From the cell containing the given text, extract its center point as [x, y] coordinate. 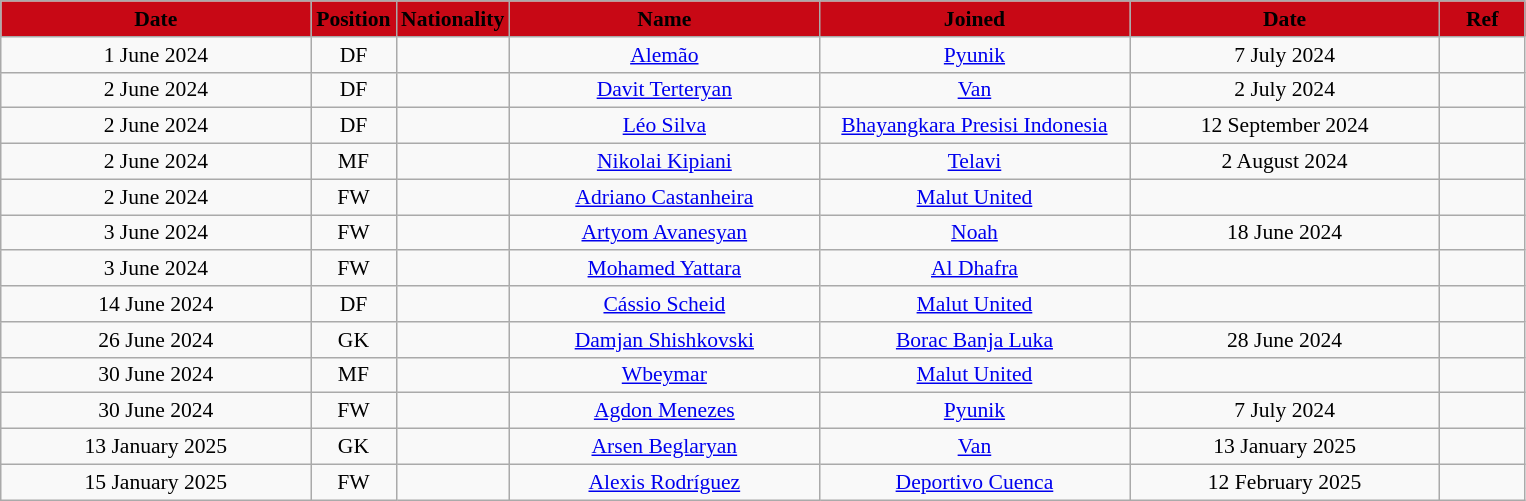
Noah [974, 233]
Adriano Castanheira [664, 197]
Léo Silva [664, 126]
Alexis Rodríguez [664, 482]
Cássio Scheid [664, 304]
Ref [1482, 19]
Al Dhafra [974, 269]
Agdon Menezes [664, 411]
Deportivo Cuenca [974, 482]
2 August 2024 [1285, 162]
Nationality [452, 19]
Wbeymar [664, 375]
12 September 2024 [1285, 126]
18 June 2024 [1285, 233]
Position [354, 19]
Davit Terteryan [664, 90]
Alemão [664, 55]
Damjan Shishkovski [664, 340]
Artyom Avanesyan [664, 233]
Borac Banja Luka [974, 340]
26 June 2024 [156, 340]
Mohamed Yattara [664, 269]
12 February 2025 [1285, 482]
Arsen Beglaryan [664, 447]
Bhayangkara Presisi Indonesia [974, 126]
Telavi [974, 162]
15 January 2025 [156, 482]
1 June 2024 [156, 55]
Joined [974, 19]
2 July 2024 [1285, 90]
28 June 2024 [1285, 340]
14 June 2024 [156, 304]
Name [664, 19]
Nikolai Kipiani [664, 162]
